Provide the (X, Y) coordinate of the cell's center where the given text is located.  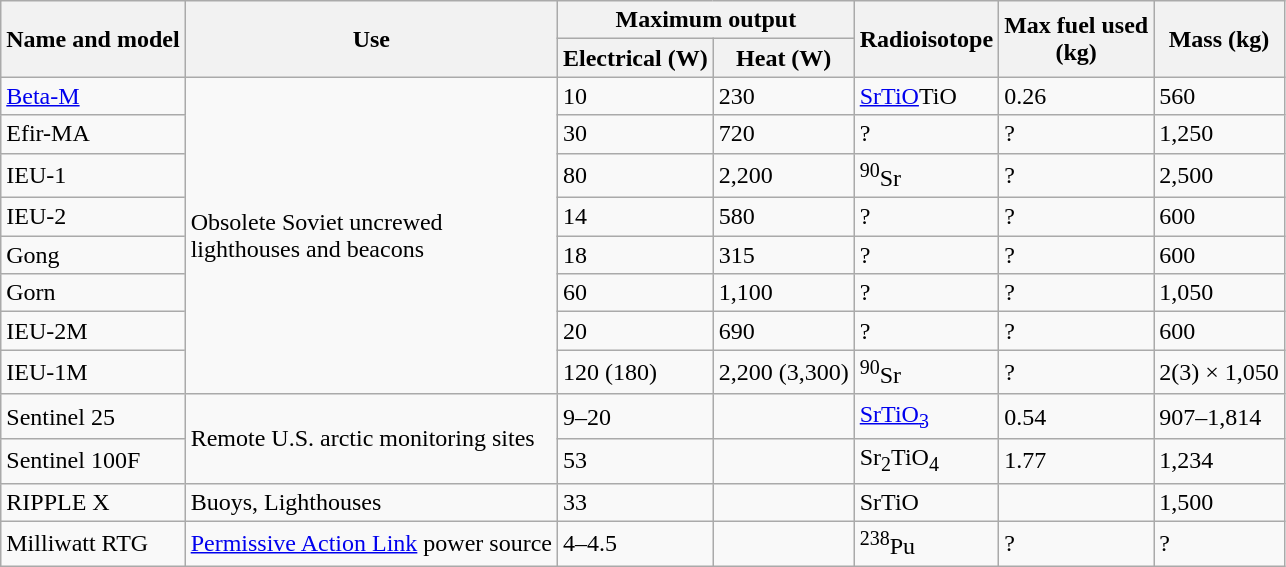
2,500 (1220, 176)
RIPPLE X (93, 502)
Sentinel 100F (93, 461)
Maximum output (706, 20)
2,200 (3,300) (784, 372)
IEU-1M (93, 372)
Max fuel used (kg) (1076, 39)
560 (1220, 96)
IEU-1 (93, 176)
IEU-2 (93, 217)
315 (784, 255)
Remote U.S. arctic monitoring sites (371, 438)
Milliwatt RTG (93, 544)
907–1,814 (1220, 416)
10 (636, 96)
Heat (W) (784, 58)
Radioisotope (926, 39)
2,200 (784, 176)
Sr2TiO4 (926, 461)
Obsolete Soviet uncrewed lighthouses and beacons (371, 236)
580 (784, 217)
Use (371, 39)
80 (636, 176)
720 (784, 134)
4–4.5 (636, 544)
Gong (93, 255)
18 (636, 255)
33 (636, 502)
0.54 (1076, 416)
1.77 (1076, 461)
Gorn (93, 293)
SrTiOTiO (926, 96)
20 (636, 331)
2(3) × 1,050 (1220, 372)
1,100 (784, 293)
Beta-M (93, 96)
Mass (kg) (1220, 39)
1,234 (1220, 461)
230 (784, 96)
1,250 (1220, 134)
1,500 (1220, 502)
Efir-MA (93, 134)
1,050 (1220, 293)
SrTiO3 (926, 416)
53 (636, 461)
IEU-2M (93, 331)
60 (636, 293)
Buoys, Lighthouses (371, 502)
30 (636, 134)
690 (784, 331)
238Pu (926, 544)
Permissive Action Link power source (371, 544)
0.26 (1076, 96)
Electrical (W) (636, 58)
120 (180) (636, 372)
14 (636, 217)
Name and model (93, 39)
Sentinel 25 (93, 416)
9–20 (636, 416)
SrTiO (926, 502)
